Scan for the cell matching the given text and deliver its [x, y] coordinate at center. 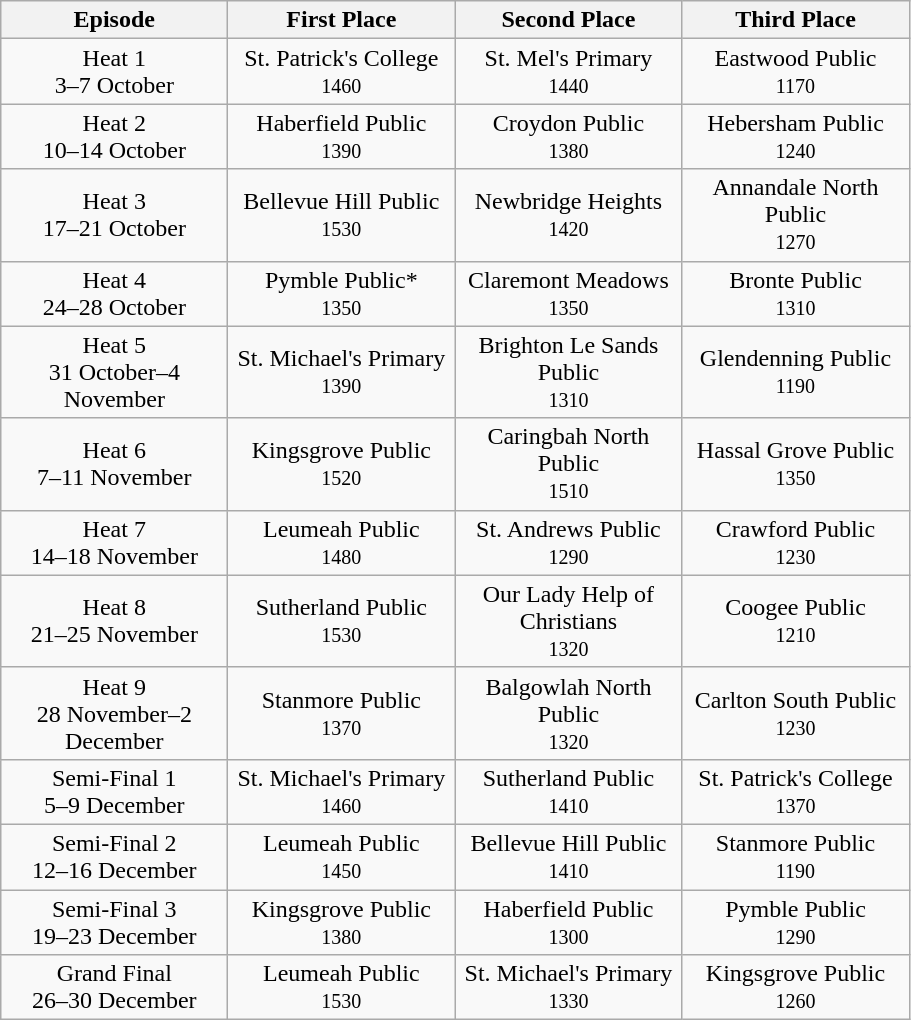
Heat 67–11 November [114, 464]
Croydon Public1380 [568, 136]
Eastwood Public1170 [796, 72]
Leumeah Public1480 [342, 542]
Stanmore Public1370 [342, 713]
Crawford Public1230 [796, 542]
Sutherland Public1410 [568, 792]
St. Mel's Primary1440 [568, 72]
Hebersham Public1240 [796, 136]
Bellevue Hill Public1410 [568, 856]
Heat 13–7 October [114, 72]
Sutherland Public1530 [342, 621]
Leumeah Public1450 [342, 856]
Kingsgrove Public1520 [342, 464]
First Place [342, 20]
Heat 928 November–2 December [114, 713]
Pymble Public*1350 [342, 294]
Heat 424–28 October [114, 294]
Leumeah Public1530 [342, 988]
Heat 317–21 October [114, 215]
Haberfield Public1300 [568, 922]
Bronte Public1310 [796, 294]
Semi-Final 15–9 December [114, 792]
St. Michael's Primary1390 [342, 372]
Second Place [568, 20]
Newbridge Heights1420 [568, 215]
Balgowlah North Public1320 [568, 713]
Annandale North Public1270 [796, 215]
Grand Final26–30 December [114, 988]
St. Patrick's College1460 [342, 72]
St. Andrews Public1290 [568, 542]
Bellevue Hill Public1530 [342, 215]
Coogee Public1210 [796, 621]
Hassal Grove Public1350 [796, 464]
Kingsgrove Public1260 [796, 988]
Stanmore Public1190 [796, 856]
Heat 714–18 November [114, 542]
St. Michael's Primary1330 [568, 988]
Glendenning Public1190 [796, 372]
Carlton South Public1230 [796, 713]
Heat 821–25 November [114, 621]
Semi-Final 212–16 December [114, 856]
Pymble Public1290 [796, 922]
Kingsgrove Public1380 [342, 922]
St. Michael's Primary1460 [342, 792]
Semi-Final 319–23 December [114, 922]
Caringbah North Public1510 [568, 464]
Heat 210–14 October [114, 136]
Claremont Meadows1350 [568, 294]
Brighton Le Sands Public1310 [568, 372]
Haberfield Public1390 [342, 136]
Our Lady Help of Christians1320 [568, 621]
Episode [114, 20]
Heat 531 October–4 November [114, 372]
Third Place [796, 20]
St. Patrick's College1370 [796, 792]
